Provide the (x, y) coordinate of the cell's center where the given text is located.  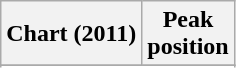
Peakposition (188, 34)
Chart (2011) (72, 34)
